Identify which cell holds the provided text, then report its (X, Y) central coordinate. 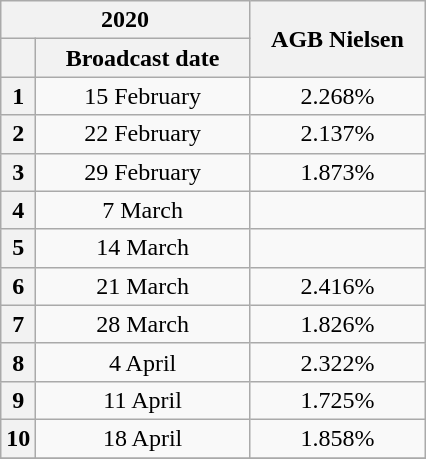
21 March (143, 286)
28 March (143, 324)
6 (18, 286)
15 February (143, 96)
11 April (143, 400)
14 March (143, 248)
5 (18, 248)
AGB Nielsen (337, 39)
7 March (143, 210)
2020 (126, 20)
2 (18, 134)
18 April (143, 438)
9 (18, 400)
Broadcast date (143, 58)
2.137% (337, 134)
2.322% (337, 362)
8 (18, 362)
1.873% (337, 172)
3 (18, 172)
4 (18, 210)
1.826% (337, 324)
1 (18, 96)
10 (18, 438)
1.858% (337, 438)
1.725% (337, 400)
2.416% (337, 286)
4 April (143, 362)
22 February (143, 134)
7 (18, 324)
2.268% (337, 96)
29 February (143, 172)
